For the text-containing cell, return its midpoint in [X, Y] coordinate format. 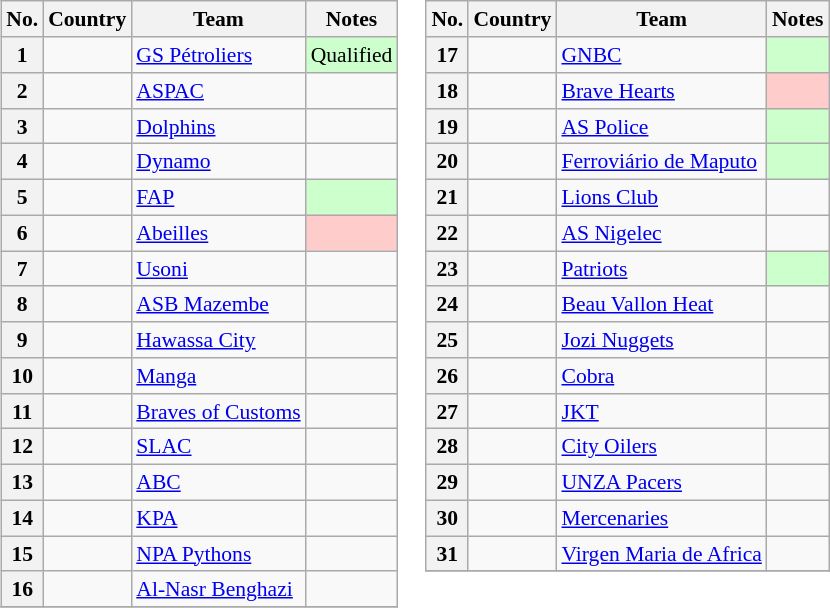
8 [22, 304]
1 [22, 55]
UNZA Pacers [661, 482]
Cobra [661, 376]
Beau Vallon Heat [661, 304]
3 [22, 126]
Usoni [218, 269]
20 [447, 162]
7 [22, 269]
SLAC [218, 447]
14 [22, 518]
22 [447, 233]
24 [447, 304]
5 [22, 197]
12 [22, 447]
Ferroviário de Maputo [661, 162]
13 [22, 482]
GS Pétroliers [218, 55]
21 [447, 197]
ASPAC [218, 91]
11 [22, 411]
Jozi Nuggets [661, 340]
AS Nigelec [661, 233]
NPA Pythons [218, 554]
ASB Mazembe [218, 304]
Brave Hearts [661, 91]
Patriots [661, 269]
Braves of Customs [218, 411]
Dolphins [218, 126]
27 [447, 411]
2 [22, 91]
Abeilles [218, 233]
Qualified [352, 55]
Hawassa City [218, 340]
ABC [218, 482]
City Oilers [661, 447]
Dynamo [218, 162]
25 [447, 340]
JKT [661, 411]
6 [22, 233]
FAP [218, 197]
28 [447, 447]
4 [22, 162]
Manga [218, 376]
16 [22, 589]
9 [22, 340]
AS Police [661, 126]
30 [447, 518]
23 [447, 269]
Al-Nasr Benghazi [218, 589]
31 [447, 554]
17 [447, 55]
10 [22, 376]
26 [447, 376]
Mercenaries [661, 518]
GNBC [661, 55]
29 [447, 482]
KPA [218, 518]
Lions Club [661, 197]
19 [447, 126]
15 [22, 554]
Virgen Maria de Africa [661, 554]
18 [447, 91]
